Pinpoint the cell where the given text exists, returning its [X, Y] midpoint coordinate. 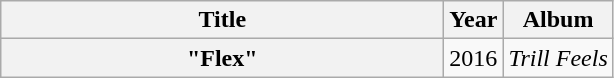
Trill Feels [558, 58]
Album [558, 20]
"Flex" [222, 58]
Year [474, 20]
2016 [474, 58]
Title [222, 20]
